Provide the (X, Y) coordinate of the cell's center where the given text is located.  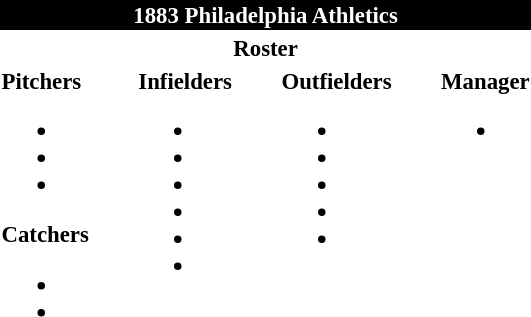
Roster (266, 48)
1883 Philadelphia Athletics (266, 15)
